Identify which cell holds the provided text, then report its [X, Y] central coordinate. 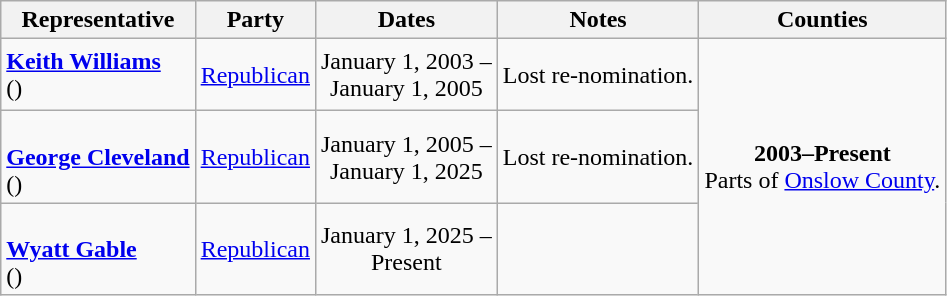
2003–Present Parts of Onslow County. [822, 167]
Notes [598, 20]
Dates [406, 20]
January 1, 2003 – January 1, 2005 [406, 75]
Counties [822, 20]
George Cleveland() [98, 157]
January 1, 2005 – January 1, 2025 [406, 157]
Wyatt Gable() [98, 249]
January 1, 2025 – Present [406, 249]
Keith Williams() [98, 75]
Representative [98, 20]
Party [255, 20]
